Capture the cell that displays the provided text and extract its [x, y] central coordinate. 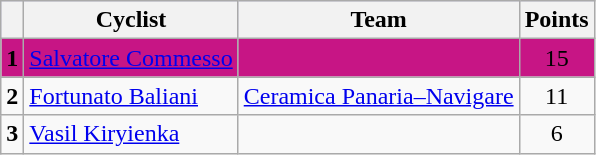
Cyclist [131, 20]
Ceramica Panaria–Navigare [378, 96]
Team [378, 20]
2 [12, 96]
Vasil Kiryienka [131, 134]
3 [12, 134]
1 [12, 58]
6 [556, 134]
15 [556, 58]
Salvatore Commesso [131, 58]
Fortunato Baliani [131, 96]
11 [556, 96]
Points [556, 20]
